For the text-containing cell, return its midpoint in (x, y) coordinate format. 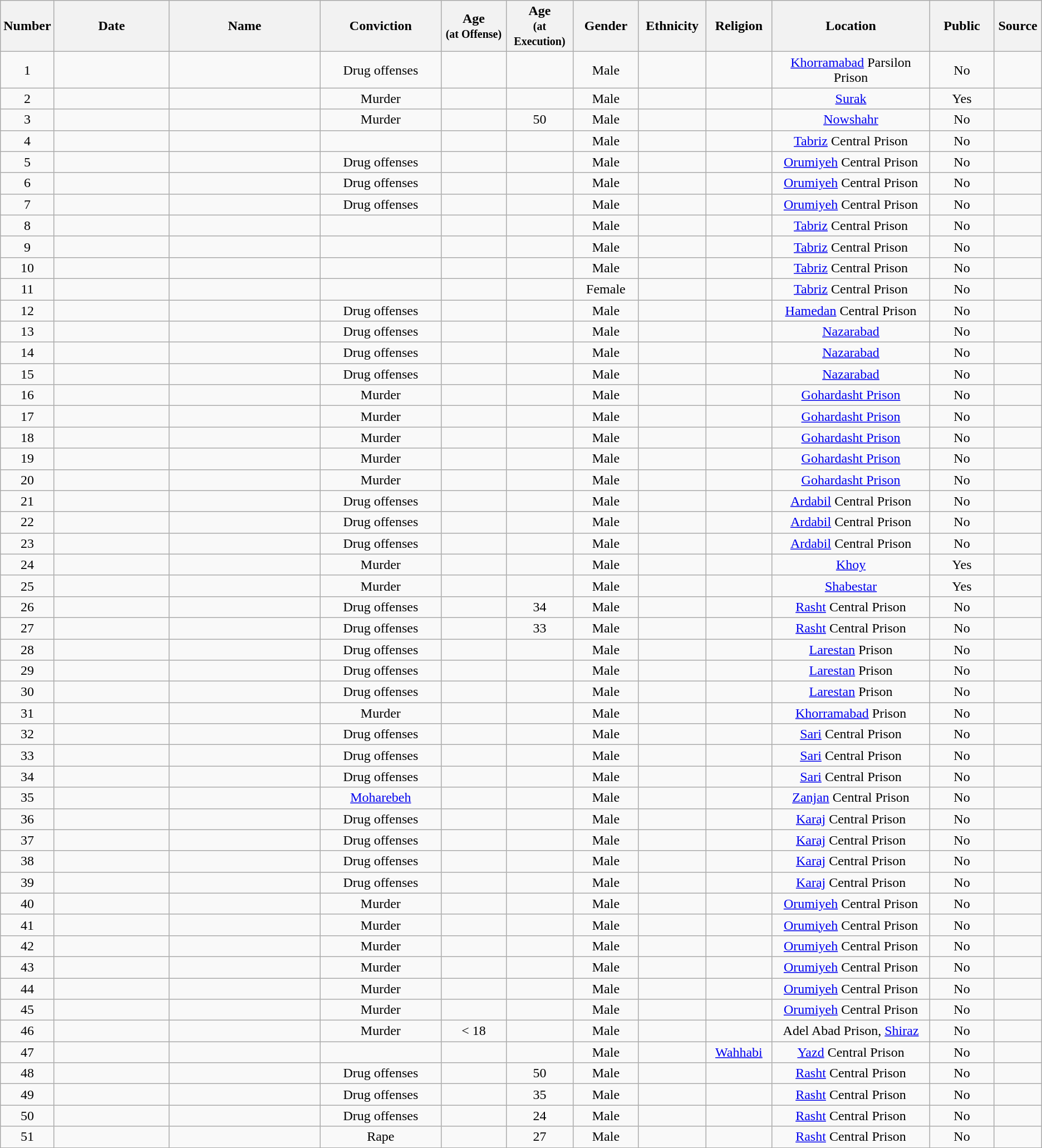
12 (27, 310)
Public (962, 26)
Religion (739, 26)
13 (27, 332)
26 (27, 607)
Number (27, 26)
28 (27, 650)
7 (27, 204)
21 (27, 501)
31 (27, 713)
Name (245, 26)
Yazd Central Prison (851, 1052)
Age(at Offense) (473, 26)
14 (27, 353)
4 (27, 141)
Female (606, 289)
Gender (606, 26)
Rape (381, 1137)
39 (27, 882)
2 (27, 99)
9 (27, 247)
Moharebeh (381, 798)
29 (27, 671)
22 (27, 522)
Date (111, 26)
6 (27, 183)
48 (27, 1073)
Khorramabad Prison (851, 713)
46 (27, 1031)
Source (1018, 26)
20 (27, 480)
41 (27, 925)
37 (27, 840)
16 (27, 395)
Adel Abad Prison, Shiraz (851, 1031)
23 (27, 543)
Hamedan Central Prison (851, 310)
1 (27, 70)
45 (27, 1010)
36 (27, 819)
Nowshahr (851, 120)
Conviction (381, 26)
Location (851, 26)
18 (27, 438)
47 (27, 1052)
15 (27, 374)
44 (27, 988)
32 (27, 734)
43 (27, 967)
Shabestar (851, 586)
49 (27, 1095)
Khoy (851, 565)
11 (27, 289)
5 (27, 162)
3 (27, 120)
Age(at Execution) (539, 26)
42 (27, 946)
19 (27, 459)
10 (27, 268)
Wahhabi (739, 1052)
51 (27, 1137)
< 18 (473, 1031)
17 (27, 416)
8 (27, 225)
Khorramabad Parsilon Prison (851, 70)
Ethnicity (672, 26)
Surak (851, 99)
Zanjan Central Prison (851, 798)
25 (27, 586)
30 (27, 692)
40 (27, 904)
38 (27, 861)
